Return (x, y) of the center of cell containing provided text 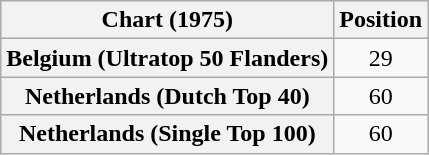
Chart (1975) (168, 20)
Position (381, 20)
Belgium (Ultratop 50 Flanders) (168, 58)
29 (381, 58)
Netherlands (Dutch Top 40) (168, 96)
Netherlands (Single Top 100) (168, 134)
